Return the (x, y) coordinate for the center point of the cell that contains the specified text.  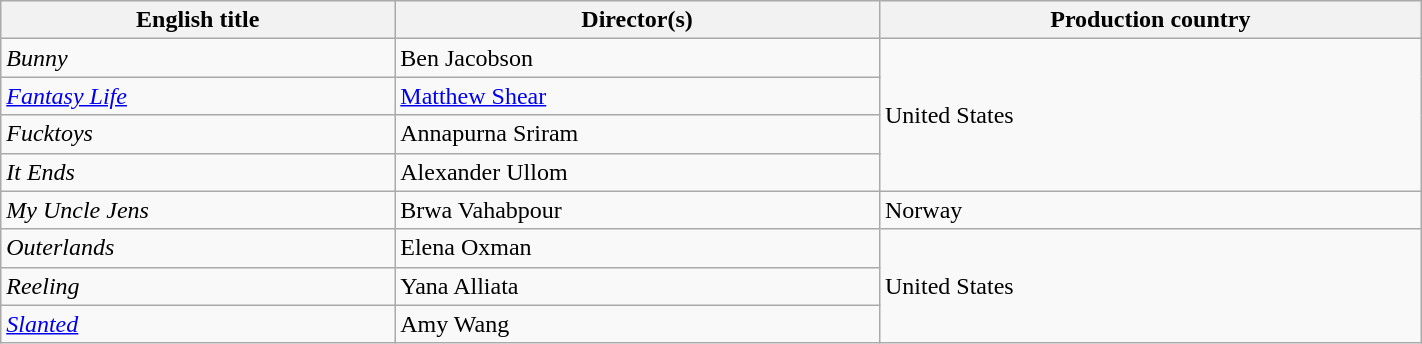
Elena Oxman (638, 248)
Fantasy Life (198, 96)
My Uncle Jens (198, 210)
Reeling (198, 286)
Matthew Shear (638, 96)
Production country (1150, 20)
It Ends (198, 172)
Bunny (198, 58)
Brwa Vahabpour (638, 210)
Yana Alliata (638, 286)
Director(s) (638, 20)
Ben Jacobson (638, 58)
Outerlands (198, 248)
English title (198, 20)
Fucktoys (198, 134)
Norway (1150, 210)
Alexander Ullom (638, 172)
Slanted (198, 324)
Amy Wang (638, 324)
Annapurna Sriram (638, 134)
